Identify which cell holds the provided text, then report its [X, Y] central coordinate. 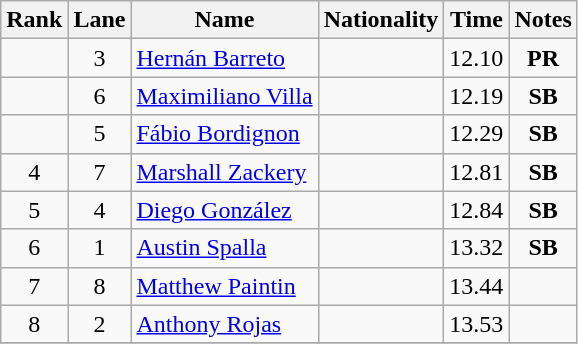
Austin Spalla [224, 248]
1 [100, 248]
Diego González [224, 210]
Nationality [381, 20]
Anthony Rojas [224, 324]
13.44 [476, 286]
Time [476, 20]
12.29 [476, 134]
13.53 [476, 324]
13.32 [476, 248]
2 [100, 324]
12.10 [476, 58]
Hernán Barreto [224, 58]
Lane [100, 20]
12.19 [476, 96]
3 [100, 58]
PR [543, 58]
12.81 [476, 172]
Fábio Bordignon [224, 134]
12.84 [476, 210]
Name [224, 20]
Notes [543, 20]
Matthew Paintin [224, 286]
Marshall Zackery [224, 172]
Rank [34, 20]
Maximiliano Villa [224, 96]
